Return the (X, Y) coordinate for the center point of the cell that contains the specified text.  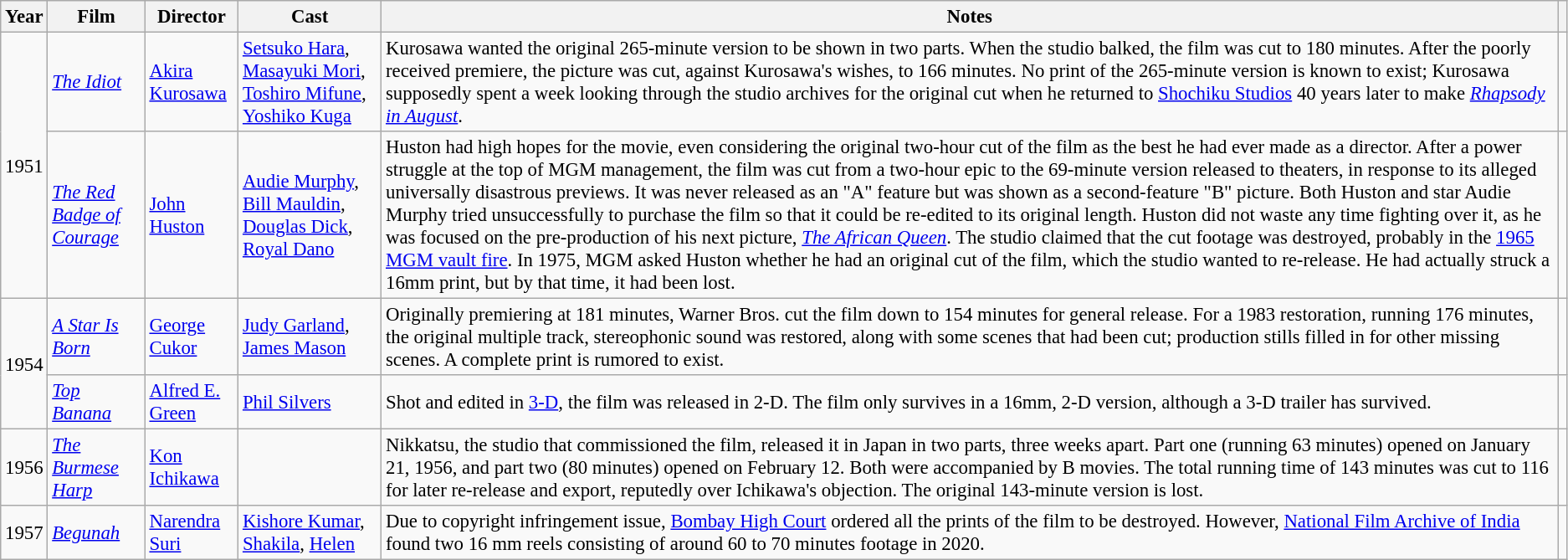
The Red Badge of Courage (96, 215)
Audie Murphy, Bill Mauldin, Douglas Dick, Royal Dano (310, 215)
Alfred E. Green (191, 402)
1956 (24, 468)
John Huston (191, 215)
1951 (24, 166)
Judy Garland, James Mason (310, 337)
Setsuko Hara, Masayuki Mori, Toshiro Mifune, Yoshiko Kuga (310, 82)
The Burmese Harp (96, 468)
Film (96, 17)
Kishore Kumar, Shakila, Helen (310, 532)
Director (191, 17)
Cast (310, 17)
The Idiot (96, 82)
Phil Silvers (310, 402)
Narendra Suri (191, 532)
Begunah (96, 532)
Notes (970, 17)
Year (24, 17)
1954 (24, 364)
Akira Kurosawa (191, 82)
Top Banana (96, 402)
A Star Is Born (96, 337)
George Cukor (191, 337)
1957 (24, 532)
Kon Ichikawa (191, 468)
Shot and edited in 3-D, the film was released in 2-D. The film only survives in a 16mm, 2-D version, although a 3-D trailer has survived. (970, 402)
